Extract the (X, Y) coordinate from the center of the cell holding the provided text.  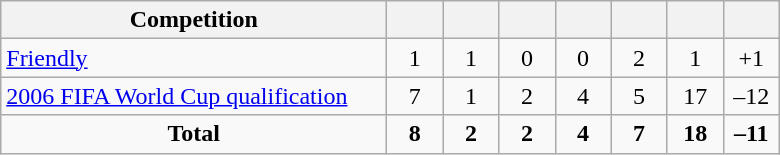
Friendly (194, 58)
17 (695, 96)
Total (194, 134)
–12 (751, 96)
5 (639, 96)
2006 FIFA World Cup qualification (194, 96)
Competition (194, 20)
18 (695, 134)
+1 (751, 58)
–11 (751, 134)
8 (415, 134)
